Scan for the cell matching the given text and deliver its [x, y] coordinate at center. 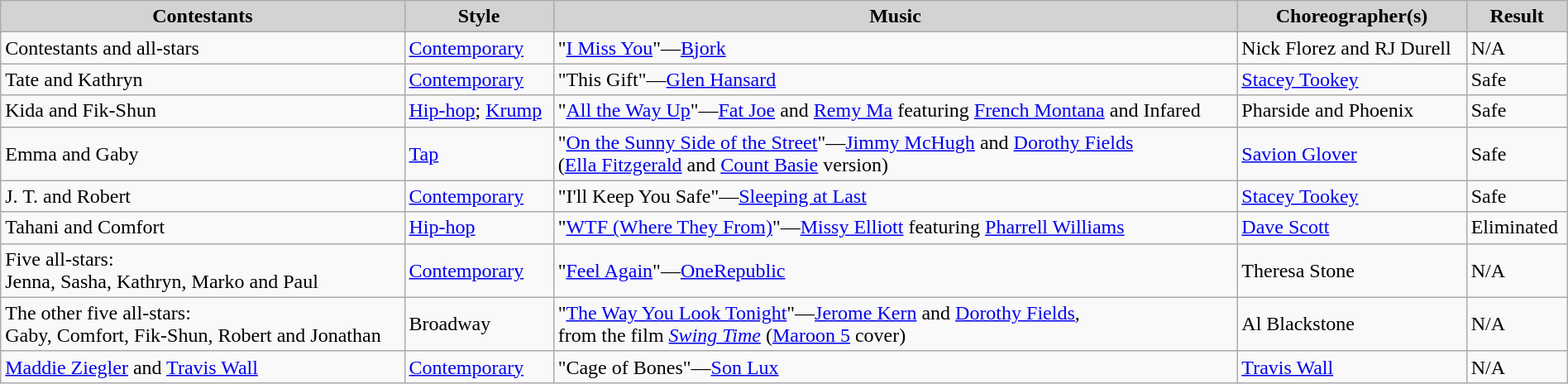
Broadway [479, 324]
Al Blackstone [1351, 324]
Tap [479, 154]
Style [479, 17]
"I Miss You"—Bjork [895, 48]
"On the Sunny Side of the Street"—Jimmy McHugh and Dorothy Fields (Ella Fitzgerald and Count Basie version) [895, 154]
Tate and Kathryn [203, 79]
"The Way You Look Tonight"—Jerome Kern and Dorothy Fields, from the film Swing Time (Maroon 5 cover) [895, 324]
Result [1517, 17]
"Cage of Bones"—Son Lux [895, 367]
Travis Wall [1351, 367]
"All the Way Up"—Fat Joe and Remy Ma featuring French Montana and Infared [895, 111]
Theresa Stone [1351, 270]
Savion Glover [1351, 154]
Contestants [203, 17]
"I'll Keep You Safe"—Sleeping at Last [895, 196]
"Feel Again"—OneRepublic [895, 270]
Tahani and Comfort [203, 228]
Eliminated [1517, 228]
Pharside and Phoenix [1351, 111]
J. T. and Robert [203, 196]
Hip-hop [479, 228]
The other five all-stars: Gaby, Comfort, Fik-Shun, Robert and Jonathan [203, 324]
Contestants and all-stars [203, 48]
Choreographer(s) [1351, 17]
Nick Florez and RJ Durell [1351, 48]
Music [895, 17]
Hip-hop; Krump [479, 111]
"WTF (Where They From)"—Missy Elliott featuring Pharrell Williams [895, 228]
Emma and Gaby [203, 154]
Five all-stars: Jenna, Sasha, Kathryn, Marko and Paul [203, 270]
Maddie Ziegler and Travis Wall [203, 367]
"This Gift"—Glen Hansard [895, 79]
Dave Scott [1351, 228]
Kida and Fik-Shun [203, 111]
